From the cell containing the given text, extract its center point as [X, Y] coordinate. 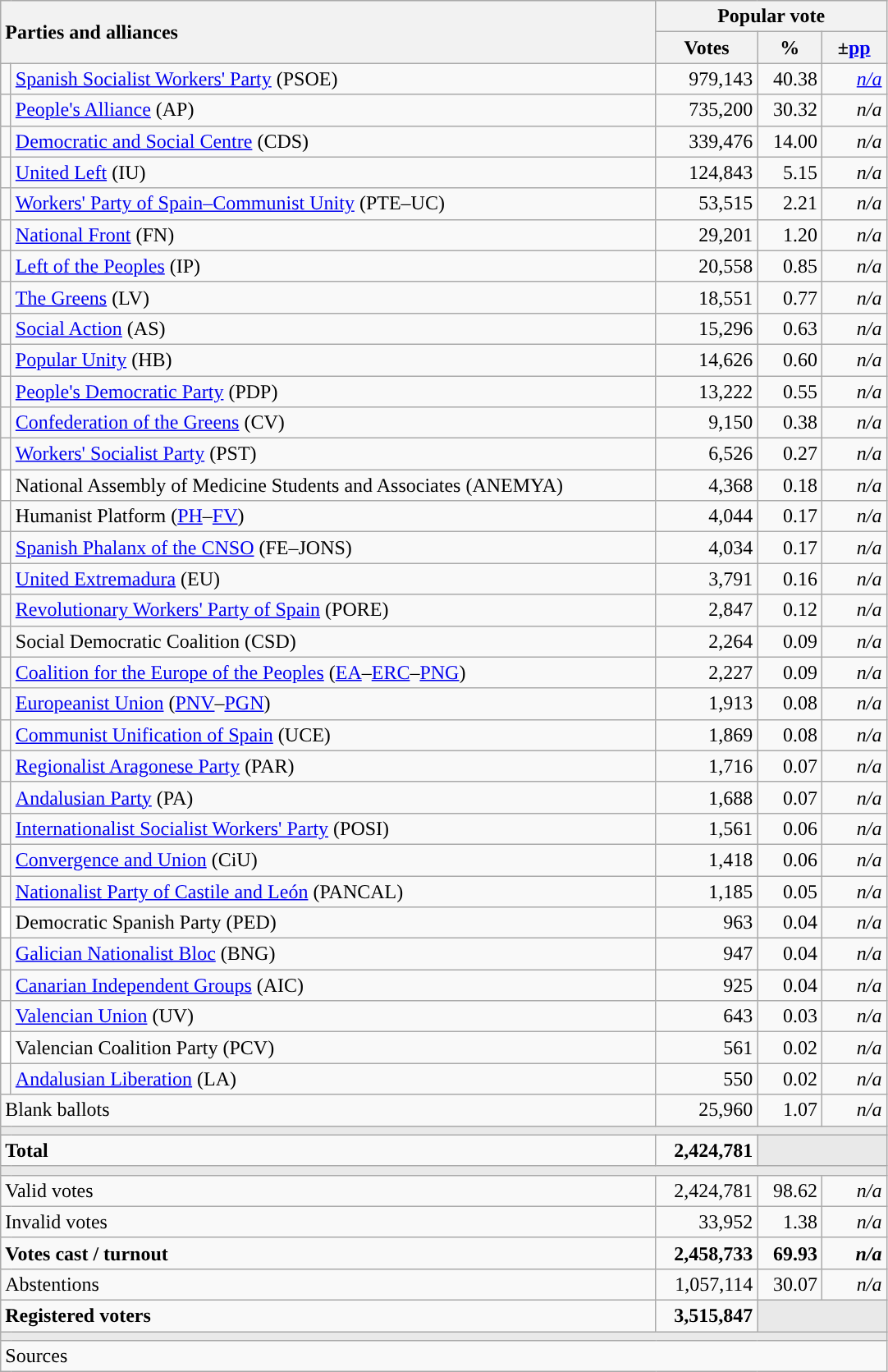
Votes cast / turnout [328, 1253]
0.05 [790, 891]
Spanish Socialist Workers' Party (PSOE) [333, 79]
Humanist Platform (PH–FV) [333, 516]
33,952 [707, 1222]
1,561 [707, 828]
People's Democratic Party (PDP) [333, 392]
National Assembly of Medicine Students and Associates (ANEMYA) [333, 485]
Valid votes [328, 1191]
Coalition for the Europe of the Peoples (EA–ERC–PNG) [333, 672]
15,296 [707, 328]
Internationalist Socialist Workers' Party (POSI) [333, 828]
4,034 [707, 548]
9,150 [707, 423]
Social Action (AS) [333, 328]
Andalusian Party (PA) [333, 797]
0.77 [790, 297]
40.38 [790, 79]
3,515,847 [707, 1315]
0.03 [790, 1016]
53,515 [707, 204]
0.85 [790, 266]
1,716 [707, 766]
Abstentions [328, 1284]
Workers' Party of Spain–Communist Unity (PTE–UC) [333, 204]
Europeanist Union (PNV–PGN) [333, 704]
2,458,733 [707, 1253]
Left of the Peoples (IP) [333, 266]
550 [707, 1079]
Democratic and Social Centre (CDS) [333, 141]
1,913 [707, 704]
Blank ballots [328, 1110]
0.38 [790, 423]
6,526 [707, 454]
0.27 [790, 454]
3,791 [707, 579]
1,869 [707, 735]
United Left (IU) [333, 172]
Valencian Union (UV) [333, 1016]
69.93 [790, 1253]
Andalusian Liberation (LA) [333, 1079]
98.62 [790, 1191]
United Extremadura (EU) [333, 579]
0.63 [790, 328]
People's Alliance (AP) [333, 110]
1,418 [707, 860]
Popular vote [771, 16]
5.15 [790, 172]
Canarian Independent Groups (AIC) [333, 985]
124,843 [707, 172]
30.07 [790, 1284]
Confederation of the Greens (CV) [333, 423]
0.55 [790, 392]
Invalid votes [328, 1222]
2,227 [707, 672]
14.00 [790, 141]
Workers' Socialist Party (PST) [333, 454]
2.21 [790, 204]
561 [707, 1048]
1.07 [790, 1110]
Nationalist Party of Castile and León (PANCAL) [333, 891]
Democratic Spanish Party (PED) [333, 923]
339,476 [707, 141]
29,201 [707, 235]
13,222 [707, 392]
Communist Unification of Spain (UCE) [333, 735]
4,368 [707, 485]
The Greens (LV) [333, 297]
18,551 [707, 297]
14,626 [707, 360]
Popular Unity (HB) [333, 360]
963 [707, 923]
25,960 [707, 1110]
0.60 [790, 360]
Parties and alliances [328, 32]
4,044 [707, 516]
1,057,114 [707, 1284]
Registered voters [328, 1315]
1.20 [790, 235]
20,558 [707, 266]
925 [707, 985]
30.32 [790, 110]
Votes [707, 48]
643 [707, 1016]
Spanish Phalanx of the CNSO (FE–JONS) [333, 548]
National Front (FN) [333, 235]
1,185 [707, 891]
Social Democratic Coalition (CSD) [333, 641]
% [790, 48]
Galician Nationalist Bloc (BNG) [333, 954]
Revolutionary Workers' Party of Spain (PORE) [333, 610]
2,847 [707, 610]
Convergence and Union (CiU) [333, 860]
1,688 [707, 797]
0.16 [790, 579]
2,264 [707, 641]
1.38 [790, 1222]
Regionalist Aragonese Party (PAR) [333, 766]
Total [328, 1150]
979,143 [707, 79]
735,200 [707, 110]
±pp [854, 48]
Valencian Coalition Party (PCV) [333, 1048]
0.18 [790, 485]
0.12 [790, 610]
Sources [443, 1356]
947 [707, 954]
